For the text-containing cell, return its midpoint in (X, Y) coordinate format. 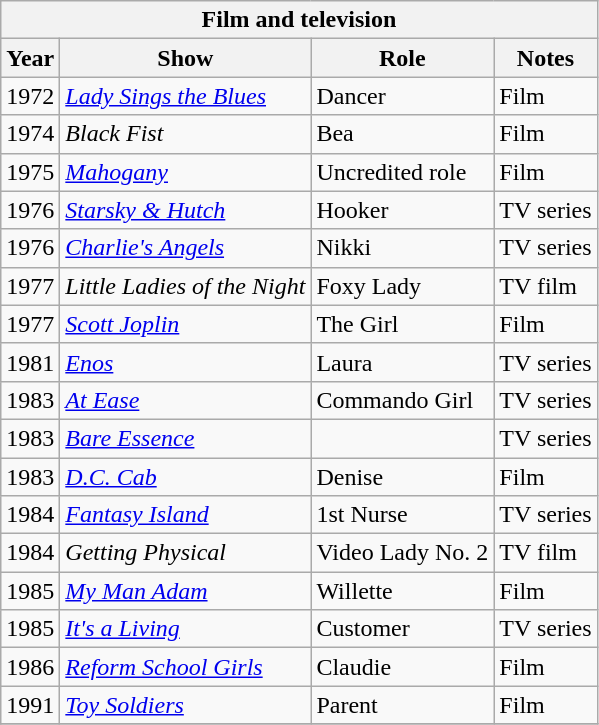
Charlie's Angels (186, 248)
The Girl (402, 324)
At Ease (186, 400)
Commando Girl (402, 400)
Denise (402, 477)
Little Ladies of the Night (186, 286)
1st Nurse (402, 515)
Bare Essence (186, 438)
Starsky & Hutch (186, 210)
Bea (402, 134)
Mahogany (186, 172)
It's a Living (186, 629)
Year (30, 58)
Dancer (402, 96)
1974 (30, 134)
Foxy Lady (402, 286)
1981 (30, 362)
1986 (30, 667)
Notes (546, 58)
Getting Physical (186, 553)
Hooker (402, 210)
Role (402, 58)
Toy Soldiers (186, 705)
Fantasy Island (186, 515)
Reform School Girls (186, 667)
Enos (186, 362)
Nikki (402, 248)
Parent (402, 705)
Willette (402, 591)
Laura (402, 362)
Black Fist (186, 134)
D.C. Cab (186, 477)
1975 (30, 172)
My Man Adam (186, 591)
1972 (30, 96)
Claudie (402, 667)
Lady Sings the Blues (186, 96)
Video Lady No. 2 (402, 553)
Film and television (299, 20)
Scott Joplin (186, 324)
Show (186, 58)
Customer (402, 629)
1991 (30, 705)
Uncredited role (402, 172)
